Determine the [x, y] coordinate at the center of the cell enclosing the given text.  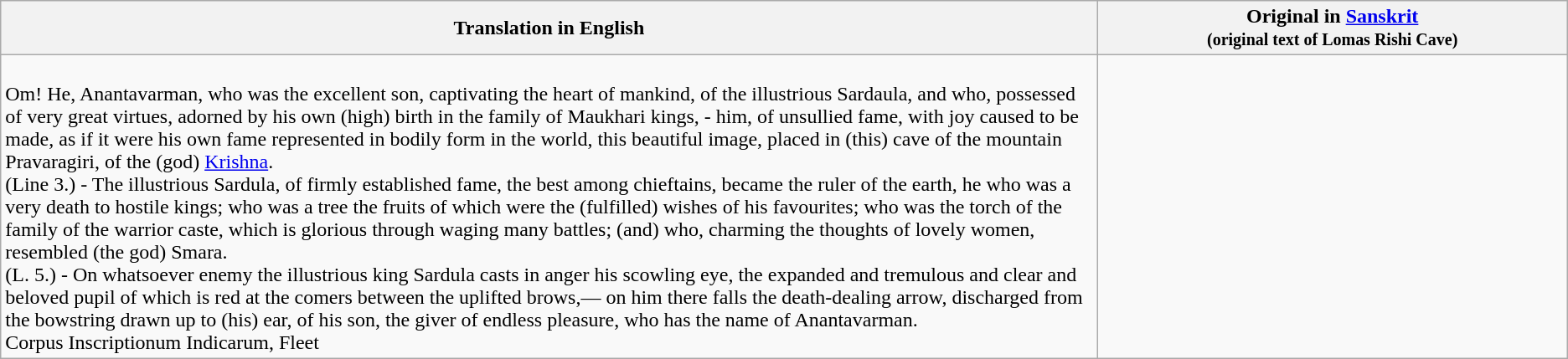
Translation in English [549, 28]
Original in Sanskrit (original text of Lomas Rishi Cave) [1332, 28]
